Detect which cell encompasses the target text, then output its [X, Y] center coordinate. 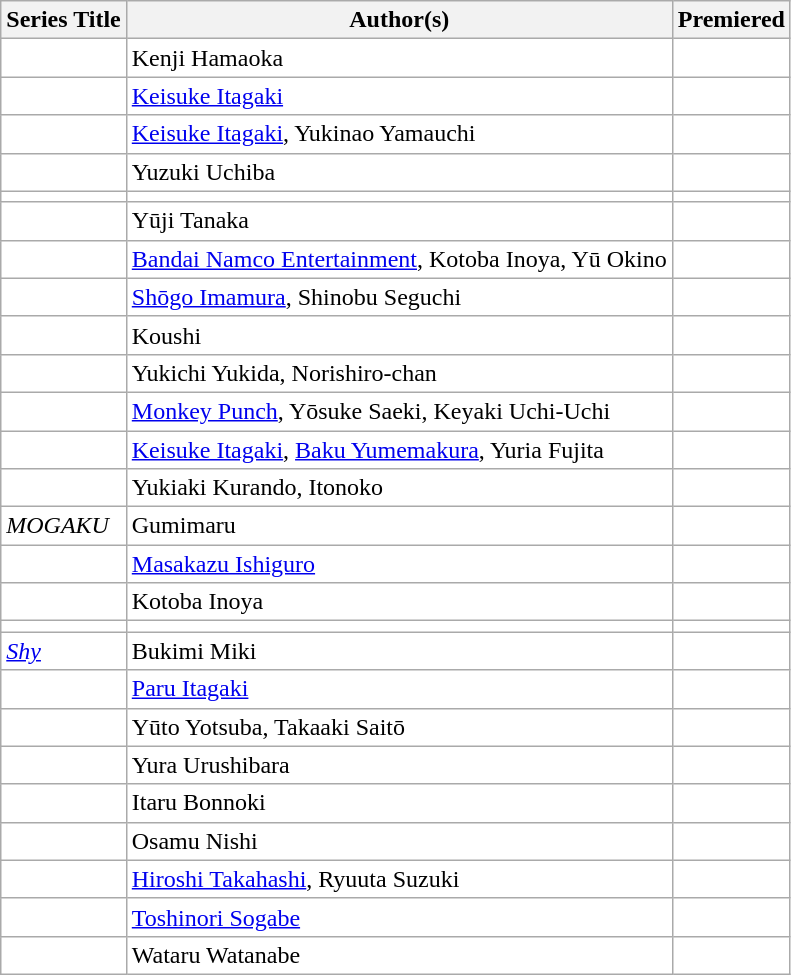
Shy [64, 651]
Bandai Namco Entertainment, Kotoba Inoya, Yū Okino [399, 259]
Wataru Watanabe [399, 955]
Series Title [64, 20]
Masakazu Ishiguro [399, 564]
Itaru Bonnoki [399, 803]
Premiered [731, 20]
Yūji Tanaka [399, 221]
Author(s) [399, 20]
Shōgo Imamura, Shinobu Seguchi [399, 297]
Hiroshi Takahashi, Ryuuta Suzuki [399, 879]
Paru Itagaki [399, 689]
Yura Urushibara [399, 765]
Yūto Yotsuba, Takaaki Saitō [399, 727]
Keisuke Itagaki [399, 96]
Monkey Punch, Yōsuke Saeki, Keyaki Uchi-Uchi [399, 411]
Koushi [399, 335]
Yuzuki Uchiba [399, 172]
Keisuke Itagaki, Baku Yumemakura, Yuria Fujita [399, 449]
MOGAKU [64, 526]
Osamu Nishi [399, 841]
Keisuke Itagaki, Yukinao Yamauchi [399, 134]
Gumimaru [399, 526]
Yukiaki Kurando, Itonoko [399, 488]
Toshinori Sogabe [399, 917]
Kenji Hamaoka [399, 58]
Kotoba Inoya [399, 602]
Yukichi Yukida, Norishiro-chan [399, 373]
Bukimi Miki [399, 651]
